Identify which cell holds the provided text, then report its (X, Y) central coordinate. 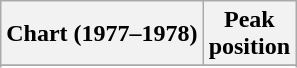
Chart (1977–1978) (102, 34)
Peakposition (249, 34)
